Return the [x, y] coordinate for the center point of the cell that contains the specified text.  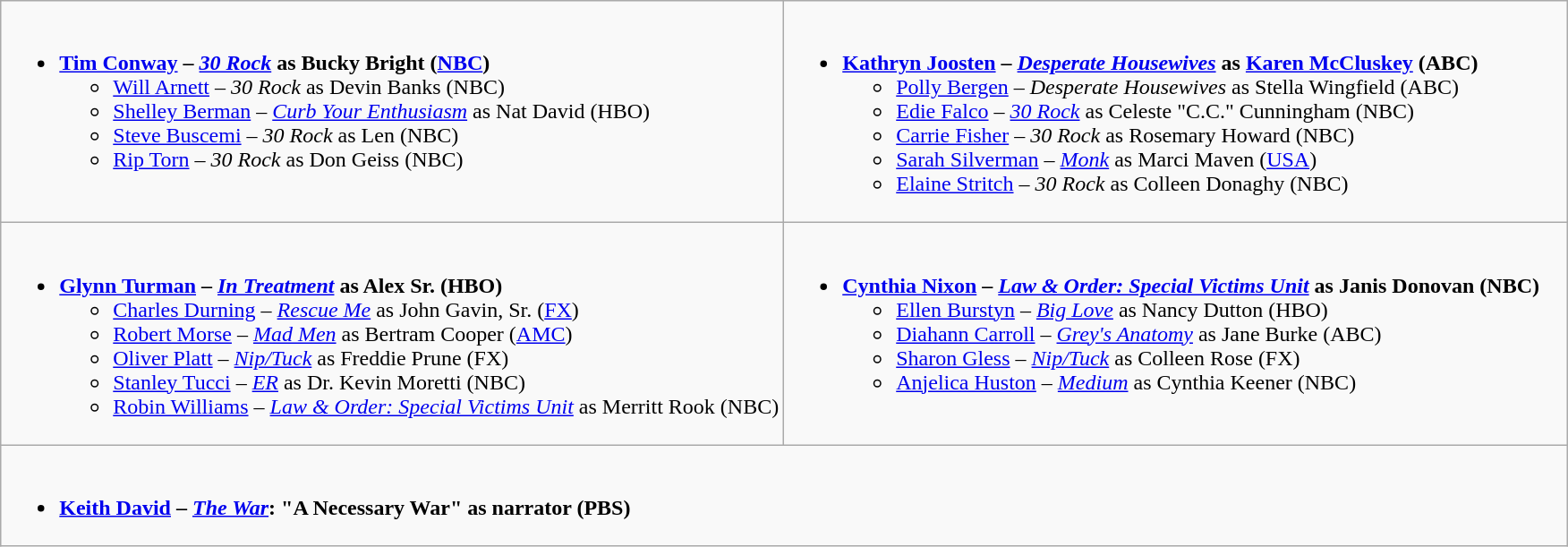
Keith David – The War: "A Necessary War" as narrator (PBS) [784, 496]
